Scan for the cell matching the given text and deliver its [x, y] coordinate at center. 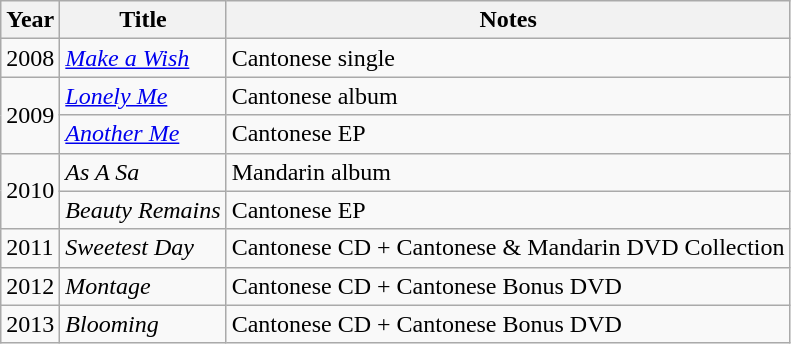
Sweetest Day [143, 248]
Cantonese CD + Cantonese & Mandarin DVD Collection [508, 248]
2008 [30, 58]
Lonely Me [143, 96]
2010 [30, 191]
Mandarin album [508, 172]
Beauty Remains [143, 210]
Title [143, 20]
2012 [30, 286]
Cantonese album [508, 96]
2011 [30, 248]
2013 [30, 324]
Notes [508, 20]
Cantonese single [508, 58]
2009 [30, 115]
Make a Wish [143, 58]
Blooming [143, 324]
Montage [143, 286]
As A Sa [143, 172]
Another Me [143, 134]
Year [30, 20]
